Pinpoint the cell where the given text exists, returning its (x, y) midpoint coordinate. 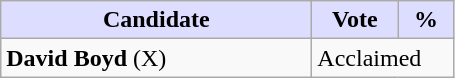
Vote (355, 20)
Candidate (156, 20)
Acclaimed (383, 58)
% (426, 20)
David Boyd (X) (156, 58)
